For the text-containing cell, return its midpoint in [X, Y] coordinate format. 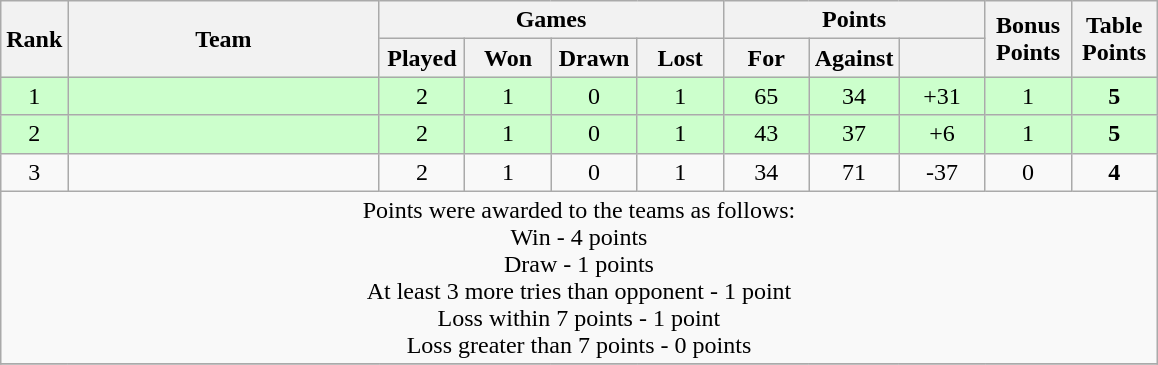
71 [854, 172]
4 [1114, 172]
+31 [942, 96]
65 [766, 96]
37 [854, 134]
For [766, 58]
BonusPoints [1028, 39]
+6 [942, 134]
Rank [34, 39]
43 [766, 134]
Against [854, 58]
Won [508, 58]
Points [854, 20]
Played [422, 58]
-37 [942, 172]
Table Points [1114, 39]
Games [551, 20]
Team [224, 39]
3 [34, 172]
Drawn [594, 58]
Lost [680, 58]
